Pinpoint the cell where the given text exists, returning its (x, y) midpoint coordinate. 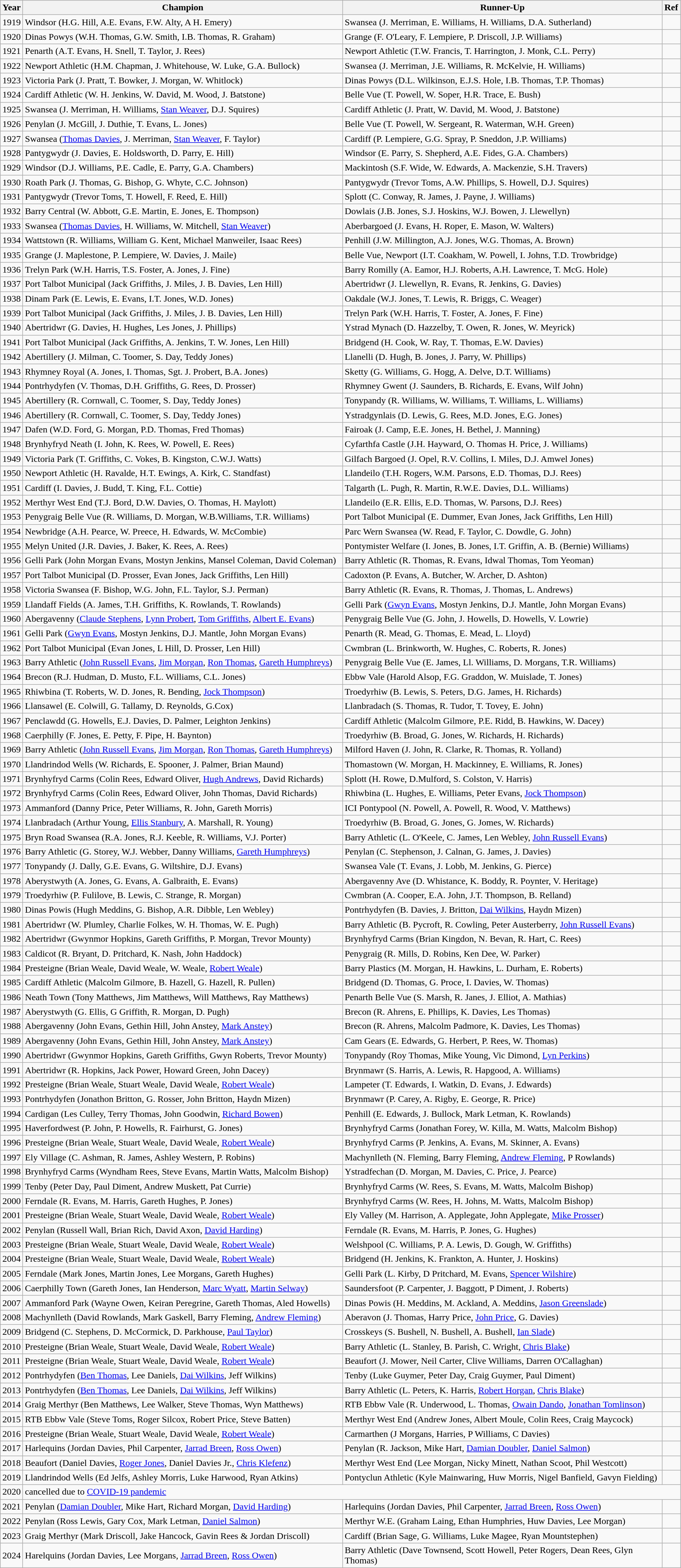
1931 (11, 197)
1940 (11, 328)
Welshpool (C. Williams, P. A. Lewis, D. Gough, W. Griffiths) (502, 1245)
Merthyr W.E. (Graham Laing, Ethan Humphries, Huw Davies, Lee Morgan) (502, 1521)
1934 (11, 240)
Splott (C. Conway, R. James, J. Payne, J. Williams) (502, 197)
1928 (11, 153)
1953 (11, 517)
1961 (11, 633)
Ystradgynlais (D. Lewis, G. Rees, M.D. Jones, E.G. Jones) (502, 415)
Merthyr West End (Andrew Jones, Albert Moule, Colin Rees, Craig Maycock) (502, 1419)
Abertillery (J. Milman, C. Toomer, S. Day, Teddy Jones) (183, 357)
Beaufort (Daniel Davies, Roger Jones, Daniel Davies Jr., Chris Klefenz) (183, 1463)
Llanbradach (S. Thomas, R. Tudor, T. Tovey, E. John) (502, 706)
Rhymney Gwent (J. Saunders, B. Richards, E. Evans, Wilf John) (502, 386)
1974 (11, 822)
Brynhyfryd Carms (Colin Rees, Edward Oliver, Hugh Andrews, David Richards) (183, 779)
Brynhyfryd Carms (Jonathan Forey, W. Killa, M. Watts, Malcolm Bishop) (502, 1128)
Barry Athletic (B. Pycroft, R. Cowling, Peter Austerberry, John Russell Evans) (502, 925)
1986 (11, 997)
Belle Vue, Newport (I.T. Coakham, W. Powell, I. Johns, T.D. Trowbridge) (502, 255)
Cyfarthfa Castle (J.H. Hayward, O. Thomas H. Price, J. Williams) (502, 444)
Penarth (R. Mead, G. Thomas, E. Mead, L. Lloyd) (502, 633)
1945 (11, 400)
1976 (11, 851)
Pantygwydr (Trevor Toms, A.W. Phillips, S. Howell, D.J. Squires) (502, 182)
Cardigan (Les Culley, Terry Thomas, John Goodwin, Richard Bowen) (183, 1114)
Victoria Park (J. Pratt, T. Bowker, J. Morgan, W. Whitlock) (183, 80)
1983 (11, 954)
Pontyclun Athletic (Kyle Mainwaring, Huw Morris, Nigel Banfield, Gavyn Fielding) (502, 1477)
Brecon (R. Ahrens, E. Phillips, K. Davies, Les Thomas) (502, 1012)
Cardiff Athletic (Malcolm Gilmore, B. Hazell, G. Hazell, R. Pullen) (183, 983)
Penclawdd (G. Howells, E.J. Davies, D. Palmer, Leighton Jenkins) (183, 721)
1943 (11, 371)
1985 (11, 983)
Parc Wern Swansea (W. Read, F. Taylor, C. Dowdle, G. John) (502, 531)
Abertridwr (R. Hopkins, Jack Power, Howard Green, John Dacey) (183, 1070)
Lampeter (T. Edwards, I. Watkin, D. Evans, J. Edwards) (502, 1084)
1925 (11, 109)
Graig Merthyr (Ben Matthews, Lee Walker, Steve Thomas, Wyn Matthews) (183, 1405)
Grange (F. O'Leary, F. Lempiere, P. Driscoll, J.P. Williams) (502, 37)
Talgarth (L. Pugh, R. Martin, R.W.E. Davies, D.L. Williams) (502, 488)
1921 (11, 51)
1932 (11, 211)
1948 (11, 444)
Abertridwr (Gwynmor Hopkins, Gareth Griffiths, Gwyn Roberts, Trevor Mounty) (183, 1055)
Bridgend (H. Jenkins, K. Frankton, A. Hunter, J. Hoskins) (502, 1259)
Brynhyfryd Neath (I. John, K. Rees, W. Powell, E. Rees) (183, 444)
1920 (11, 37)
Troedyrhiw (P. Fulilove, B. Lewis, C. Strange, R. Morgan) (183, 895)
Cam Gears (E. Edwards, G. Herbert, P. Rees, W. Thomas) (502, 1041)
1922 (11, 66)
Abergavenny Ave (D. Whistance, K. Boddy, R. Poynter, V. Heritage) (502, 881)
1998 (11, 1172)
Barry Athletic (L. Peters, K. Harris, Robert Horgan, Chris Blake) (502, 1390)
1995 (11, 1128)
Barry Athletic (R. Thomas, R. Evans, Idwal Thomas, Tom Yeoman) (502, 561)
Cardiff (P. Lempiere, G.G. Spray, P. Sneddon, J.P. Williams) (502, 138)
1978 (11, 881)
Aberavon (J. Thomas, Harry Price, John Price, G. Davies) (502, 1317)
1929 (11, 167)
1969 (11, 750)
Swansea (Thomas Davies, J. Merriman, Stan Weaver, F. Taylor) (183, 138)
Harelquins (Jordan Davies, Lee Morgans, Jarrad Breen, Ross Owen) (183, 1555)
1975 (11, 837)
Llanbradach (Arthur Young, Ellis Stanbury, A. Marshall, R. Young) (183, 822)
1966 (11, 706)
1988 (11, 1026)
Ystradfechan (D. Morgan, M. Davies, C. Price, J. Pearce) (502, 1172)
1962 (11, 648)
Rhymney Royal (A. Jones, I. Thomas, Sgt. J. Probert, B.A. Jones) (183, 371)
Ferndale (R. Evans, M. Harris, Gareth Hughes, P. Jones) (183, 1201)
Penylan (Ross Lewis, Gary Cox, Mark Letman, Daniel Salmon) (183, 1521)
1973 (11, 808)
Swansea (J. Merriman, H. Williams, Stan Weaver, D.J. Squires) (183, 109)
1972 (11, 793)
1959 (11, 604)
Swansea (J. Merriman, J.E. Williams, R. McKelvie, H. Williams) (502, 66)
Year (11, 8)
Dowlais (J.B. Jones, S.J. Hoskins, W.J. Bowen, J. Llewellyn) (502, 211)
Penhill (J.W. Millington, A.J. Jones, W.G. Thomas, A. Brown) (502, 240)
2016 (11, 1434)
Caerphilly (F. Jones, E. Petty, F. Pipe, H. Baynton) (183, 735)
cancelled due to COVID-19 pandemic (352, 1492)
1941 (11, 342)
2002 (11, 1230)
Newport Athletic (H. Ravalde, H.T. Ewings, A. Kirk, C. Standfast) (183, 473)
Presteigne (Brian Weale, David Weale, W. Weale, Robert Weale) (183, 968)
Swansea (Thomas Davies, H. Williams, W. Mitchell, Stan Weaver) (183, 226)
Llansawel (E. Colwill, G. Tallamy, D. Reynolds, G.Cox) (183, 706)
Gilfach Bargoed (J. Opel, R.V. Collins, I. Miles, D.J. Amwel Jones) (502, 459)
1993 (11, 1099)
Mackintosh (S.F. Wide, W. Edwards, A. Mackenzie, S.H. Travers) (502, 167)
Rhiwbina (L. Hughes, E. Williams, Peter Evans, Jock Thompson) (502, 793)
2024 (11, 1555)
Pantygwydr (J. Davies, E. Holdsworth, D. Parry, E. Hill) (183, 153)
Abertridwr (G. Davies, H. Hughes, Les Jones, J. Phillips) (183, 328)
Ammanford Park (Wayne Owen, Keiran Peregrine, Gareth Thomas, Aled Howells) (183, 1303)
Sketty (G. Williams, G. Hogg, A. Delve, D.T. Williams) (502, 371)
1939 (11, 313)
Machynlleth (David Rowlands, Mark Gaskell, Barry Fleming, Andrew Fleming) (183, 1317)
2020 (11, 1492)
Llandrindod Wells (Ed Jelfs, Ashley Morris, Luke Harwood, Ryan Atkins) (183, 1477)
Brynhyfryd Carms (W. Rees, H. Johns, M. Watts, Malcolm Bishop) (502, 1201)
1933 (11, 226)
Ferndale (R. Evans, M. Harris, P. Jones, G. Hughes) (502, 1230)
Barry Athletic (G. Storey, W.J. Webber, Danny Williams, Gareth Humphreys) (183, 851)
Ely Valley (M. Harrison, A. Applegate, John Applegate, Mike Prosser) (502, 1215)
Penylan (J. McGill, J. Duthie, T. Evans, L. Jones) (183, 124)
Brynhyfryd Carms (Brian Kingdon, N. Bevan, R. Hart, C. Rees) (502, 939)
Penylan (C. Stephenson, J. Calnan, G. James, J. Davies) (502, 851)
Wattstown (R. Williams, William G. Kent, Michael Manweiler, Isaac Rees) (183, 240)
1936 (11, 270)
Abertridwr (Gwynmor Hopkins, Gareth Griffiths, P. Morgan, Trevor Mounty) (183, 939)
1927 (11, 138)
Llandeilo (T.H. Rogers, W.M. Parsons, E.D. Thomas, D.J. Rees) (502, 473)
Swansea (J. Merriman, E. Williams, H. Williams, D.A. Sutherland) (502, 22)
1926 (11, 124)
Cwmbran (L. Brinkworth, W. Hughes, C. Roberts, R. Jones) (502, 648)
Brynhyfryd Carms (Colin Rees, Edward Oliver, John Thomas, David Richards) (183, 793)
Pantygwydr (Trevor Toms, T. Howell, F. Reed, E. Hill) (183, 197)
RTB Ebbw Vale (Steve Toms, Roger Silcox, Robert Price, Steve Batten) (183, 1419)
2007 (11, 1303)
Beaufort (J. Mower, Neil Carter, Clive Williams, Darren O'Callaghan) (502, 1361)
Brynhyfryd Carms (W. Rees, S. Evans, M. Watts, Malcolm Bishop) (502, 1186)
1958 (11, 590)
Dinas Powys (W.H. Thomas, G.W. Smith, I.B. Thomas, R. Graham) (183, 37)
Cardiff (Brian Sage, G. Williams, Luke Magee, Ryan Mountstephen) (502, 1536)
1994 (11, 1114)
1999 (11, 1186)
Penylan (Russell Wall, Brian Rich, David Axon, David Harding) (183, 1230)
1979 (11, 895)
Abergavenny (Claude Stephens, Lynn Probert, Tom Griffiths, Albert E. Evans) (183, 619)
2001 (11, 1215)
1946 (11, 415)
Penygraig Belle Vue (G. John, J. Howells, D. Howells, V. Lowrie) (502, 619)
2018 (11, 1463)
1977 (11, 866)
Victoria Park (T. Griffiths, C. Vokes, B. Kingston, C.W.J. Watts) (183, 459)
1997 (11, 1157)
Penhill (E. Edwards, J. Bullock, Mark Letman, K. Rowlands) (502, 1114)
Machynlleth (N. Fleming, Barry Fleming, Andrew Fleming, P Rowlands) (502, 1157)
Cwmbran (A. Cooper, E.A. John, J.T. Thompson, B. Relland) (502, 895)
Bridgend (D. Thomas, G. Proce, I. Davies, W. Thomas) (502, 983)
Dinam Park (E. Lewis, E. Evans, I.T. Jones, W.D. Jones) (183, 299)
1956 (11, 561)
Grange (J. Maplestone, P. Lempiere, W. Davies, J. Maile) (183, 255)
Neath Town (Tony Matthews, Jim Matthews, Will Matthews, Ray Matthews) (183, 997)
Llandeilo (E.R. Ellis, E.D. Thomas, W. Parsons, D.J. Rees) (502, 502)
Cadoxton (P. Evans, A. Butcher, W. Archer, D. Ashton) (502, 575)
Fairoak (J. Camp, E.E. Jones, H. Bethel, J. Manning) (502, 430)
Cardiff Athletic (J. Pratt, W. David, M. Wood, J. Batstone) (502, 109)
Dinas Powys (D.L. Wilkinson, E.J.S. Hole, I.B. Thomas, T.P. Thomas) (502, 80)
1952 (11, 502)
Caerphilly Town (Gareth Jones, Ian Henderson, Marc Wyatt, Martin Selway) (183, 1288)
1937 (11, 284)
Penylan (Damian Doubler, Mike Hart, Richard Morgan, David Harding) (183, 1506)
Aberystwyth (G. Ellis, G Griffith, R. Morgan, D. Pugh) (183, 1012)
Ammanford (Danny Price, Peter Williams, R. John, Gareth Morris) (183, 808)
Aberbargoed (J. Evans, H. Roper, E. Mason, W. Walters) (502, 226)
Newport Athletic (T.W. Francis, T. Harrington, J. Monk, C.L. Perry) (502, 51)
Bryn Road Swansea (R.A. Jones, R.J. Keeble, R. Williams, V.J. Porter) (183, 837)
Roath Park (J. Thomas, G. Bishop, G. Whyte, C.C. Johnson) (183, 182)
1987 (11, 1012)
1970 (11, 764)
1923 (11, 80)
Pontrhydyfen (B. Davies, J. Britton, Dai Wilkins, Haydn Mizen) (502, 910)
1981 (11, 925)
Bridgend (H. Cook, W. Ray, T. Thomas, E.W. Davies) (502, 342)
Dafen (W.D. Ford, G. Morgan, P.D. Thomas, Fred Thomas) (183, 430)
Penygraig Belle Vue (E. James, Ll. Williams, D. Morgans, T.R. Williams) (502, 663)
Ystrad Mynach (D. Hazzelby, T. Owen, R. Jones, W. Meyrick) (502, 328)
Windsor (E. Parry, S. Shepherd, A.E. Fides, G.A. Chambers) (502, 153)
Tenby (Luke Guymer, Peter Day, Craig Guymer, Paul Diment) (502, 1376)
2022 (11, 1521)
Penygraig (R. Mills, D. Robins, Ken Dee, W. Parker) (502, 954)
2012 (11, 1376)
Ebbw Vale (Harold Alsop, F.G. Graddon, W. Muislade, T. Jones) (502, 677)
2011 (11, 1361)
1963 (11, 663)
Brynmawr (S. Harris, A. Lewis, R. Hapgood, A. Williams) (502, 1070)
1930 (11, 182)
Cardiff Athletic (Malcolm Gilmore, P.E. Ridd, B. Hawkins, W. Dacey) (502, 721)
2009 (11, 1332)
1984 (11, 968)
Penygraig Belle Vue (R. Williams, D. Morgan, W.B.Williams, T.R. Williams) (183, 517)
1919 (11, 22)
Oakdale (W.J. Jones, T. Lewis, R. Briggs, C. Weager) (502, 299)
Llanelli (D. Hugh, B. Jones, J. Parry, W. Phillips) (502, 357)
Tonypandy (R. Williams, W. Williams, T. Williams, L. Williams) (502, 400)
Penarth (A.T. Evans, H. Snell, T. Taylor, J. Rees) (183, 51)
Saundersfoot (P. Carpenter, J. Baggott, P Diment, J. Roberts) (502, 1288)
Troedyrhiw (B. Lewis, S. Peters, D.G. James, H. Richards) (502, 692)
Graig Merthyr (Mark Driscoll, Jake Hancock, Gavin Rees & Jordan Driscoll) (183, 1536)
Carmarthen (J Morgans, Harries, P Williams, C Davies) (502, 1434)
Barry Athletic (Dave Townsend, Scott Howell, Peter Rogers, Dean Rees, Glyn Thomas) (502, 1555)
Milford Haven (J. John, R. Clarke, R. Thomas, R. Yolland) (502, 750)
2013 (11, 1390)
Champion (183, 8)
RTB Ebbw Vale (R. Underwood, L. Thomas, Owain Dando, Jonathan Tomlinson) (502, 1405)
Aberystwyth (A. Jones, G. Evans, A. Galbraith, E. Evans) (183, 881)
Barry Central (W. Abbott, G.E. Martin, E. Jones, E. Thompson) (183, 211)
Runner-Up (502, 8)
Barry Athletic (L. O'Keele, C. James, Len Webley, John Russell Evans) (502, 837)
Penarth Belle Vue (S. Marsh, R. Janes, J. Elliot, A. Mathias) (502, 997)
Splott (H. Rowe, D.Mulford, S. Colston, V. Harris) (502, 779)
Barry Athletic (R. Evans, R. Thomas, J. Thomas, L. Andrews) (502, 590)
Haverfordwest (P. John, P. Howells, R. Fairhurst, G. Jones) (183, 1128)
1957 (11, 575)
2017 (11, 1448)
Port Talbot Municipal (D. Prosser, Evan Jones, Jack Griffiths, Len Hill) (183, 575)
Penylan (R. Jackson, Mike Hart, Damian Doubler, Daniel Salmon) (502, 1448)
Newbridge (A.H. Pearce, W. Preece, H. Edwards, W. McCombie) (183, 531)
1960 (11, 619)
Trelyn Park (W.H. Harris, T. Foster, A. Jones, F. Fine) (502, 313)
2005 (11, 1274)
2006 (11, 1288)
1935 (11, 255)
1982 (11, 939)
1955 (11, 546)
1949 (11, 459)
1951 (11, 488)
Llandrindod Wells (W. Richards, E. Spooner, J. Palmer, Brian Maund) (183, 764)
Barry Plastics (M. Morgan, H. Hawkins, L. Durham, E. Roberts) (502, 968)
Melyn United (J.R. Davies, J. Baker, K. Rees, A. Rees) (183, 546)
Tonypandy (J. Dally, G.E. Evans, G. Wiltshire, D.J. Evans) (183, 866)
2010 (11, 1346)
Pontrhydyfen (V. Thomas, D.H. Griffiths, G. Rees, D. Prosser) (183, 386)
Barry Romilly (A. Eamor, H.J. Roberts, A.H. Lawrence, T. McG. Hole) (502, 270)
2008 (11, 1317)
Brynmawr (P. Carey, A. Rigby, E. George, R. Price) (502, 1099)
1992 (11, 1084)
1996 (11, 1143)
1965 (11, 692)
Caldicot (R. Bryant, D. Pritchard, K. Nash, John Haddock) (183, 954)
Brecon (R.J. Hudman, D. Musto, F.L. Williams, C.L. Jones) (183, 677)
Port Talbot Municipal (Jack Griffiths, A. Jenkins, T. W. Jones, Len Hill) (183, 342)
Pontymister Welfare (I. Jones, B. Jones, I.T. Griffin, A. B. (Bernie) Williams) (502, 546)
Ref (671, 8)
Gelli Park (John Morgan Evans, Mostyn Jenkins, Mansel Coleman, David Coleman) (183, 561)
1971 (11, 779)
1950 (11, 473)
Merthyr West End (T.J. Bord, D.W. Davies, O. Thomas, H. Maylott) (183, 502)
1967 (11, 721)
Gelli Park (L. Kirby, D Pritchard, M. Evans, Spencer Wilshire) (502, 1274)
Thomastown (W. Morgan, H. Mackinney, E. Williams, R. Jones) (502, 764)
1954 (11, 531)
Rhiwbina (T. Roberts, W. D. Jones, R. Bending, Jock Thompson) (183, 692)
Port Talbot Municipal (E. Dummer, Evan Jones, Jack Griffiths, Len Hill) (502, 517)
2021 (11, 1506)
Barry Athletic (L. Stanley, B. Parish, C. Wright, Chris Blake) (502, 1346)
Port Talbot Municipal (Evan Jones, L Hill, D. Prosser, Len Hill) (183, 648)
Trelyn Park (W.H. Harris, T.S. Foster, A. Jones, J. Fine) (183, 270)
Newport Athletic (H.M. Chapman, J. Whitehouse, W. Luke, G.A. Bullock) (183, 66)
Dinas Powis (Hugh Meddins, G. Bishop, A.R. Dibble, Len Webley) (183, 910)
Swansea Vale (T. Evans, J. Lobb, M. Jenkins, G. Pierce) (502, 866)
1991 (11, 1070)
Dinas Powis (H. Meddins, M. Ackland, A. Meddins, Jason Greenslade) (502, 1303)
2019 (11, 1477)
Ely Village (C. Ashman, R. James, Ashley Western, P. Robins) (183, 1157)
1947 (11, 430)
Crosskeys (S. Bushell, N. Bushell, A. Bushell, Ian Slade) (502, 1332)
Ferndale (Mark Jones, Martin Jones, Lee Morgans, Gareth Hughes) (183, 1274)
2014 (11, 1405)
Victoria Swansea (F. Bishop, W.G. John, F.L. Taylor, S.J. Perman) (183, 590)
Brynhyfryd Carms (P. Jenkins, A. Evans, M. Skinner, A. Evans) (502, 1143)
1968 (11, 735)
Windsor (D.J. Williams, P.E. Cadle, E. Parry, G.A. Chambers) (183, 167)
1990 (11, 1055)
Tenby (Peter Day, Paul Diment, Andrew Muskett, Pat Currie) (183, 1186)
Belle Vue (T. Powell, W. Soper, H.R. Trace, E. Bush) (502, 95)
Merthyr West End (Lee Morgan, Nicky Minett, Nathan Scoot, Phil Westcott) (502, 1463)
Abertridwr (W. Plumley, Charlie Folkes, W. H. Thomas, W. E. Pugh) (183, 925)
Abertridwr (J. Llewellyn, R. Evans, R. Jenkins, G. Davies) (502, 284)
Troedyrhiw (B. Broad, G. Jones, G. Jomes, W. Richards) (502, 822)
ICI Pontypool (N. Powell, A. Powell, R. Wood, V. Matthews) (502, 808)
Bridgend (C. Stephens, D. McCormick, D. Parkhouse, Paul Taylor) (183, 1332)
1938 (11, 299)
2003 (11, 1245)
1980 (11, 910)
1942 (11, 357)
Cardiff (I. Davies, J. Budd, T. King, F.L. Cottie) (183, 488)
Belle Vue (T. Powell, W. Sergeant, R. Waterman, W.H. Green) (502, 124)
Pontrhydyfen (Jonathon Britton, G. Rosser, John Britton, Haydn Mizen) (183, 1099)
2000 (11, 1201)
Brynhyfryd Carms (Wyndham Rees, Steve Evans, Martin Watts, Malcolm Bishop) (183, 1172)
Brecon (R. Ahrens, Malcolm Padmore, K. Davies, Les Thomas) (502, 1026)
Cardiff Athletic (W. H. Jenkins, W. David, M. Wood, J. Batstone) (183, 95)
1989 (11, 1041)
Troedyrhiw (B. Broad, G. Jones, W. Richards, H. Richards) (502, 735)
2004 (11, 1259)
1944 (11, 386)
Tonypandy (Roy Thomas, Mike Young, Vic Dimond, Lyn Perkins) (502, 1055)
1924 (11, 95)
2023 (11, 1536)
Windsor (H.G. Hill, A.E. Evans, F.W. Alty, A H. Emery) (183, 22)
1964 (11, 677)
2015 (11, 1419)
Llandaff Fields (A. James, T.H. Griffiths, K. Rowlands, T. Rowlands) (183, 604)
